Extract the [x, y] coordinate from the center of the cell holding the provided text.  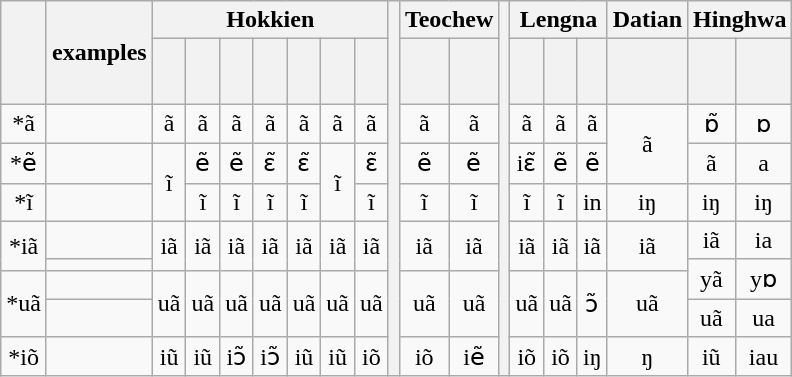
ɒ̃ [712, 124]
in [592, 202]
*ĩ [24, 202]
ɔ̃ [592, 304]
*iã [24, 246]
ɒ [764, 124]
Hinghwa [740, 20]
ŋ [647, 357]
Teochew [449, 20]
yɒ [764, 279]
*iõ [24, 357]
iẽ [474, 357]
Hokkien [270, 20]
Datian [647, 20]
Lengna [558, 20]
a [764, 163]
*ẽ [24, 163]
*uã [24, 304]
*ã [24, 124]
iɛ̃ [527, 163]
iau [764, 357]
yã [712, 279]
examples [99, 52]
ua [764, 318]
ia [764, 240]
